From the cell containing the given text, extract its center point as [X, Y] coordinate. 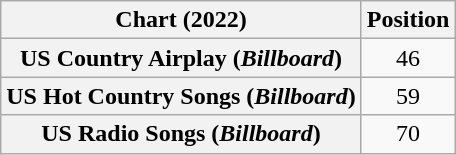
US Radio Songs (Billboard) [181, 134]
70 [408, 134]
Chart (2022) [181, 20]
US Hot Country Songs (Billboard) [181, 96]
46 [408, 58]
59 [408, 96]
Position [408, 20]
US Country Airplay (Billboard) [181, 58]
